Detect which cell encompasses the target text, then output its [X, Y] center coordinate. 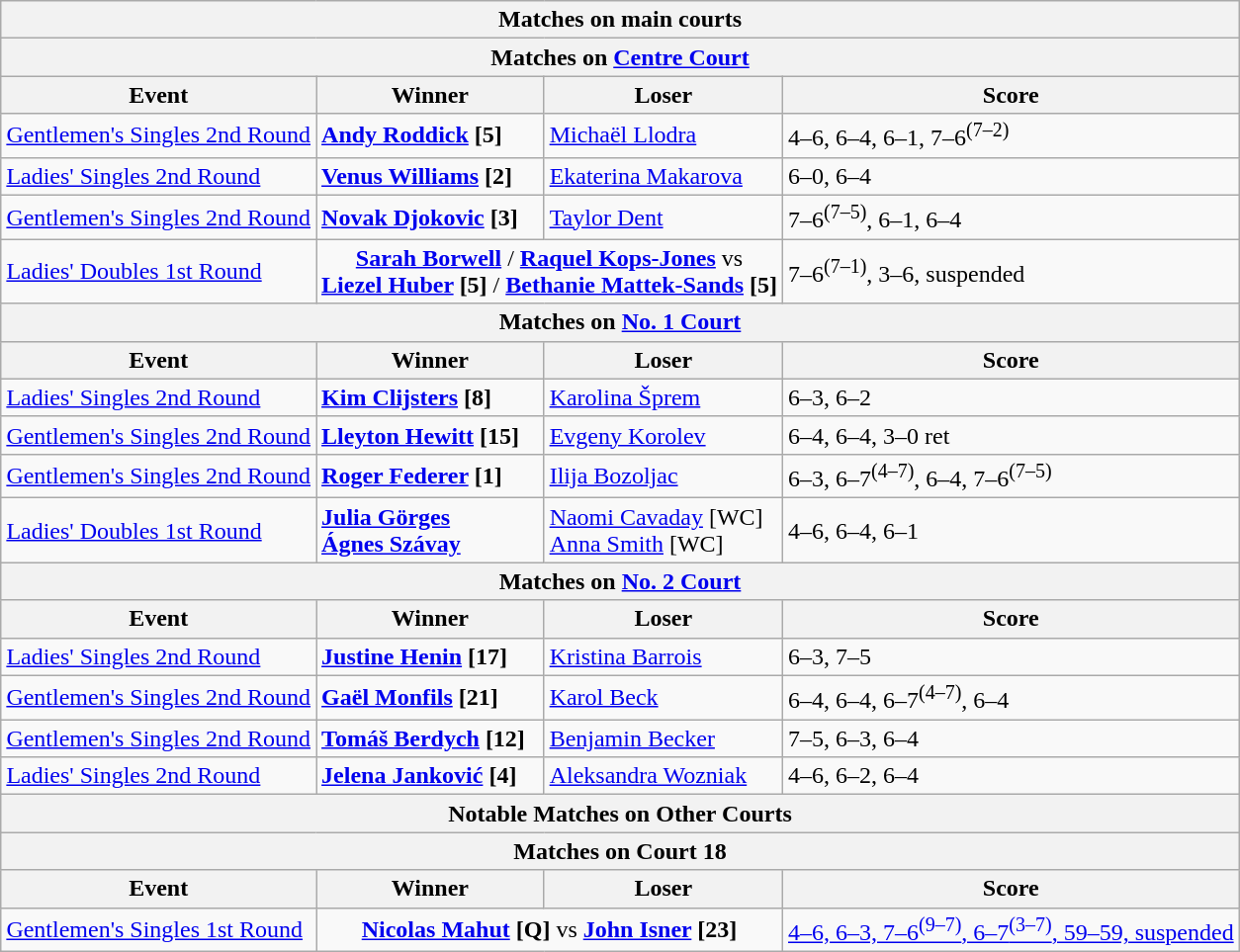
Matches on main courts [620, 20]
Julia Görges Ágnes Szávay [431, 530]
Karolina Šprem [663, 397]
Evgeny Korolev [663, 435]
Matches on No. 1 Court [620, 322]
Andy Roddick [5] [431, 136]
Gentlemen's Singles 1st Round [158, 929]
Kristina Barrois [663, 656]
Roger Federer [1] [431, 476]
Jelena Janković [4] [431, 776]
7–6(7–5), 6–1, 6–4 [1011, 217]
Gaël Monfils [21] [431, 698]
Aleksandra Wozniak [663, 776]
Matches on No. 2 Court [620, 581]
Benjamin Becker [663, 738]
Karol Beck [663, 698]
Ilija Bozoljac [663, 476]
4–6, 6–4, 6–1 [1011, 530]
6–4, 6–4, 3–0 ret [1011, 435]
6–3, 6–7(4–7), 6–4, 7–6(7–5) [1011, 476]
4–6, 6–3, 7–6(9–7), 6–7(3–7), 59–59, suspended [1011, 929]
Justine Henin [17] [431, 656]
Ekaterina Makarova [663, 176]
Venus Williams [2] [431, 176]
6–4, 6–4, 6–7(4–7), 6–4 [1011, 698]
Matches on Centre Court [620, 57]
6–3, 6–2 [1011, 397]
Tomáš Berdych [12] [431, 738]
7–5, 6–3, 6–4 [1011, 738]
Taylor Dent [663, 217]
Matches on Court 18 [620, 851]
Lleyton Hewitt [15] [431, 435]
7–6(7–1), 3–6, suspended [1011, 271]
Nicolas Mahut [Q] vs John Isner [23] [550, 929]
Sarah Borwell / Raquel Kops-Jones vs Liezel Huber [5] / Bethanie Mattek-Sands [5] [550, 271]
4–6, 6–4, 6–1, 7–6(7–2) [1011, 136]
6–0, 6–4 [1011, 176]
Novak Djokovic [3] [431, 217]
Naomi Cavaday [WC] Anna Smith [WC] [663, 530]
6–3, 7–5 [1011, 656]
Notable Matches on Other Courts [620, 814]
Michaël Llodra [663, 136]
4–6, 6–2, 6–4 [1011, 776]
Kim Clijsters [8] [431, 397]
